Output the (x, y) coordinate of the center of the cell containing the given text.  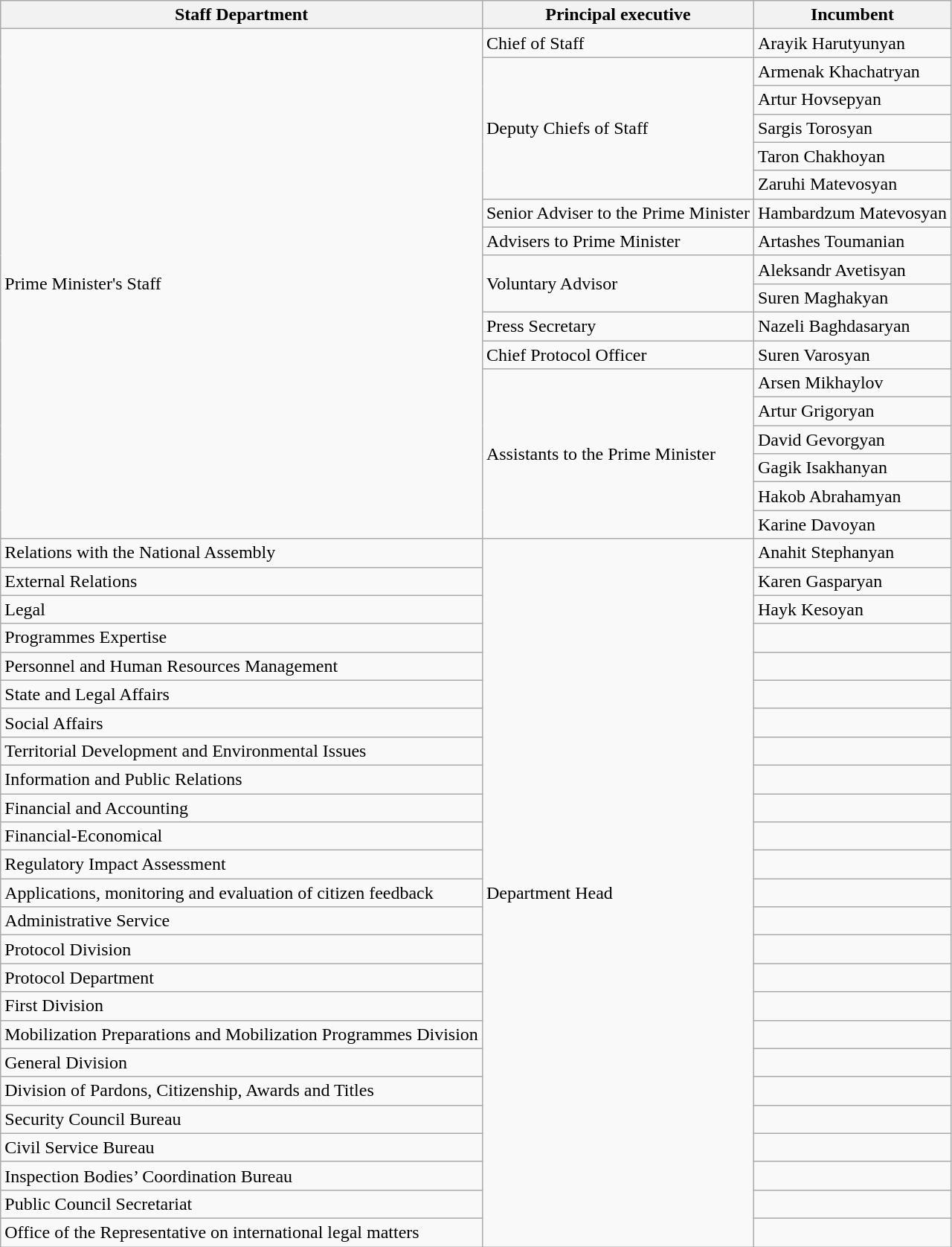
Protocol Division (242, 949)
Civil Service Bureau (242, 1147)
Department Head (617, 893)
Hambardzum Matevosyan (852, 213)
Armenak Khachatryan (852, 71)
Chief of Staff (617, 43)
State and Legal Affairs (242, 694)
Prime Minister's Staff (242, 284)
Taron Chakhoyan (852, 156)
Security Council Bureau (242, 1119)
Advisers to Prime Minister (617, 241)
Aleksandr Avetisyan (852, 269)
Suren Maghakyan (852, 298)
Staff Department (242, 15)
Programmes Expertise (242, 638)
Senior Adviser to the Prime Minister (617, 213)
Incumbent (852, 15)
Karen Gasparyan (852, 581)
Information and Public Relations (242, 779)
Principal executive (617, 15)
Hayk Kesoyan (852, 609)
Inspection Bodies’ Coordination Bureau (242, 1176)
Financial and Accounting (242, 807)
Anahit Stephanyan (852, 553)
First Division (242, 1006)
Artur Hovsepyan (852, 100)
Gagik Isakhanyan (852, 468)
Nazeli Baghdasaryan (852, 326)
Artashes Toumanian (852, 241)
Protocol Department (242, 978)
Zaruhi Matevosyan (852, 185)
Karine Davoyan (852, 525)
Mobilization Preparations and Mobilization Programmes Division (242, 1034)
Deputy Chiefs of Staff (617, 128)
Voluntary Advisor (617, 283)
General Division (242, 1062)
Arayik Harutyunyan (852, 43)
Suren Varosyan (852, 355)
External Relations (242, 581)
Relations with the National Assembly (242, 553)
Office of the Representative on international legal matters (242, 1232)
Artur Grigoryan (852, 411)
David Gevorgyan (852, 440)
Financial-Economical (242, 836)
Arsen Mikhaylov (852, 383)
Hakob Abrahamyan (852, 496)
Personnel and Human Resources Management (242, 666)
Legal (242, 609)
Chief Protocol Officer (617, 355)
Assistants to the Prime Minister (617, 454)
Territorial Development and Environmental Issues (242, 751)
Social Affairs (242, 722)
Administrative Service (242, 921)
Public Council Secretariat (242, 1204)
Sargis Torosyan (852, 128)
Press Secretary (617, 326)
Applications, monitoring and evaluation of citizen feedback (242, 893)
Division of Pardons, Citizenship, Awards and Titles (242, 1091)
Regulatory Impact Assessment (242, 865)
